Capture the cell that displays the provided text and extract its [x, y] central coordinate. 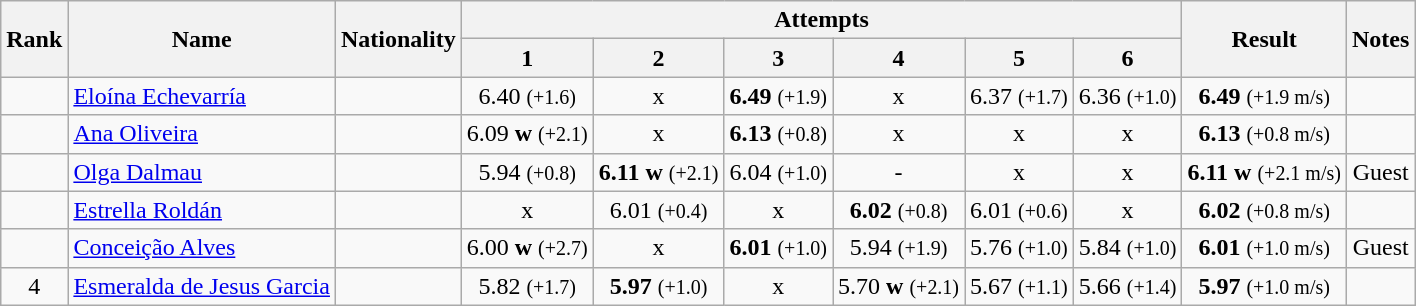
6.00 w (+2.7) [527, 248]
6.04 (+1.0) [778, 172]
Result [1264, 39]
Esmeralda de Jesus Garcia [202, 286]
5.94 (+0.8) [527, 172]
- [899, 172]
Rank [34, 39]
6.11 w (+2.1 m/s) [1264, 172]
5.82 (+1.7) [527, 286]
Eloína Echevarría [202, 96]
6.01 (+0.4) [658, 210]
5.70 w (+2.1) [899, 286]
3 [778, 58]
6.37 (+1.7) [1020, 96]
6.01 (+0.6) [1020, 210]
6.11 w (+2.1) [658, 172]
6.49 (+1.9) [778, 96]
6.13 (+0.8) [778, 134]
Notes [1380, 39]
6.13 (+0.8 m/s) [1264, 134]
Ana Oliveira [202, 134]
5.97 (+1.0 m/s) [1264, 286]
5.67 (+1.1) [1020, 286]
1 [527, 58]
6.01 (+1.0) [778, 248]
5.94 (+1.9) [899, 248]
Name [202, 39]
5 [1020, 58]
6.40 (+1.6) [527, 96]
Olga Dalmau [202, 172]
6.01 (+1.0 m/s) [1264, 248]
5.66 (+1.4) [1128, 286]
6.09 w (+2.1) [527, 134]
6 [1128, 58]
6.49 (+1.9 m/s) [1264, 96]
6.02 (+0.8 m/s) [1264, 210]
6.02 (+0.8) [899, 210]
Nationality [398, 39]
5.97 (+1.0) [658, 286]
5.84 (+1.0) [1128, 248]
5.76 (+1.0) [1020, 248]
6.36 (+1.0) [1128, 96]
2 [658, 58]
Conceição Alves [202, 248]
Attempts [822, 20]
Estrella Roldán [202, 210]
